Output the [X, Y] coordinate of the center of the cell containing the given text.  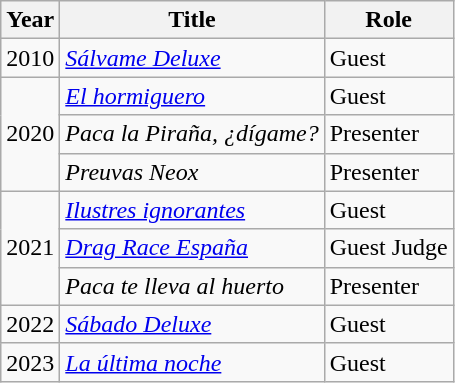
Paca te lleva al huerto [192, 286]
Title [192, 20]
La última noche [192, 362]
2020 [30, 134]
Role [388, 20]
El hormiguero [192, 96]
Sálvame Deluxe [192, 58]
Preuvas Neox [192, 172]
Paca la Piraña, ¿dígame? [192, 134]
Year [30, 20]
Sábado Deluxe [192, 324]
Ilustres ignorantes [192, 210]
2010 [30, 58]
Guest Judge [388, 248]
2021 [30, 248]
2023 [30, 362]
Drag Race España [192, 248]
2022 [30, 324]
